Scan for the cell matching the given text and deliver its [X, Y] coordinate at center. 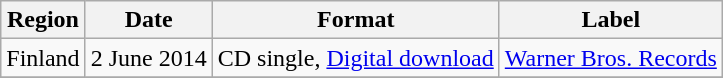
Format [356, 20]
Date [148, 20]
2 June 2014 [148, 58]
Label [610, 20]
CD single, Digital download [356, 58]
Region [43, 20]
Warner Bros. Records [610, 58]
Finland [43, 58]
